Locate the cell with the specified text and output its [x, y] center coordinate. 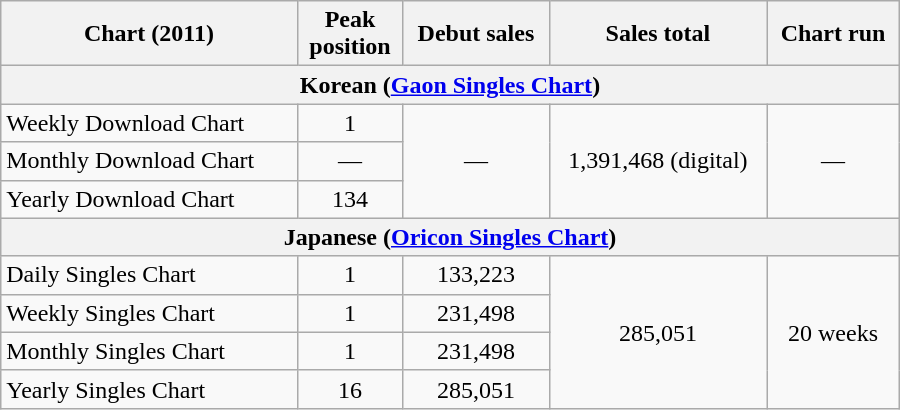
Chart (2011) [149, 34]
Korean (Gaon Singles Chart) [450, 85]
Daily Singles Chart [149, 275]
Yearly Singles Chart [149, 389]
Debut sales [476, 34]
Sales total [658, 34]
20 weeks [833, 332]
1,391,468 (digital) [658, 161]
Chart run [833, 34]
Peakposition [350, 34]
Weekly Download Chart [149, 123]
Monthly Singles Chart [149, 351]
Yearly Download Chart [149, 199]
Monthly Download Chart [149, 161]
Japanese (Oricon Singles Chart) [450, 237]
16 [350, 389]
134 [350, 199]
133,223 [476, 275]
Weekly Singles Chart [149, 313]
